Return [X, Y] of the center of cell containing provided text 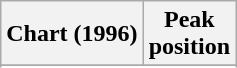
Chart (1996) [72, 34]
Peakposition [189, 34]
